Pinpoint the cell where the given text exists, returning its (X, Y) midpoint coordinate. 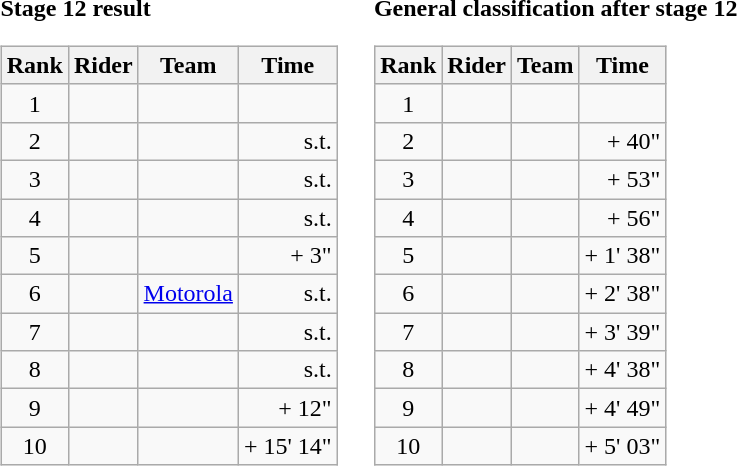
+ 3" (288, 256)
+ 12" (288, 408)
+ 2' 38" (622, 294)
+ 4' 38" (622, 370)
Motorola (188, 294)
+ 53" (622, 179)
+ 3' 39" (622, 332)
+ 1' 38" (622, 256)
+ 4' 49" (622, 408)
+ 5' 03" (622, 446)
+ 56" (622, 217)
+ 15' 14" (288, 446)
+ 40" (622, 141)
